For the text-containing cell, return its midpoint in [X, Y] coordinate format. 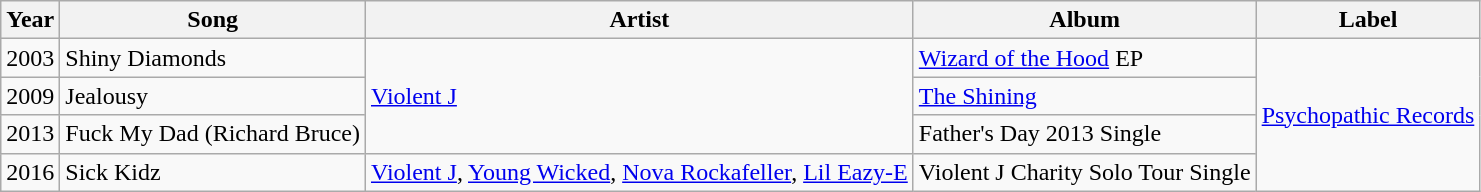
2016 [30, 172]
Song [213, 20]
Psychopathic Records [1368, 115]
Violent J, Young Wicked, Nova Rockafeller, Lil Eazy-E [639, 172]
Violent J Charity Solo Tour Single [1084, 172]
2009 [30, 96]
Wizard of the Hood EP [1084, 58]
Label [1368, 20]
Violent J [639, 96]
Father's Day 2013 Single [1084, 134]
Fuck My Dad (Richard Bruce) [213, 134]
2003 [30, 58]
Year [30, 20]
Album [1084, 20]
The Shining [1084, 96]
Sick Kidz [213, 172]
Shiny Diamonds [213, 58]
Artist [639, 20]
Jealousy [213, 96]
2013 [30, 134]
